Search for the cell housing the specified text and yield its [x, y] center coordinate. 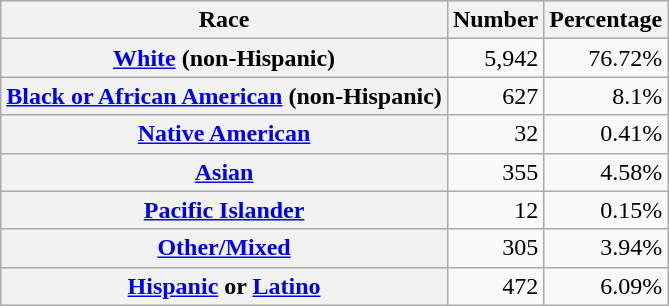
Hispanic or Latino [224, 286]
6.09% [606, 286]
0.41% [606, 134]
Number [495, 20]
32 [495, 134]
472 [495, 286]
5,942 [495, 58]
355 [495, 172]
0.15% [606, 210]
Percentage [606, 20]
305 [495, 248]
4.58% [606, 172]
Other/Mixed [224, 248]
12 [495, 210]
8.1% [606, 96]
76.72% [606, 58]
Black or African American (non-Hispanic) [224, 96]
Asian [224, 172]
627 [495, 96]
Native American [224, 134]
White (non-Hispanic) [224, 58]
Race [224, 20]
3.94% [606, 248]
Pacific Islander [224, 210]
